Output the [X, Y] coordinate of the center of the cell containing the given text.  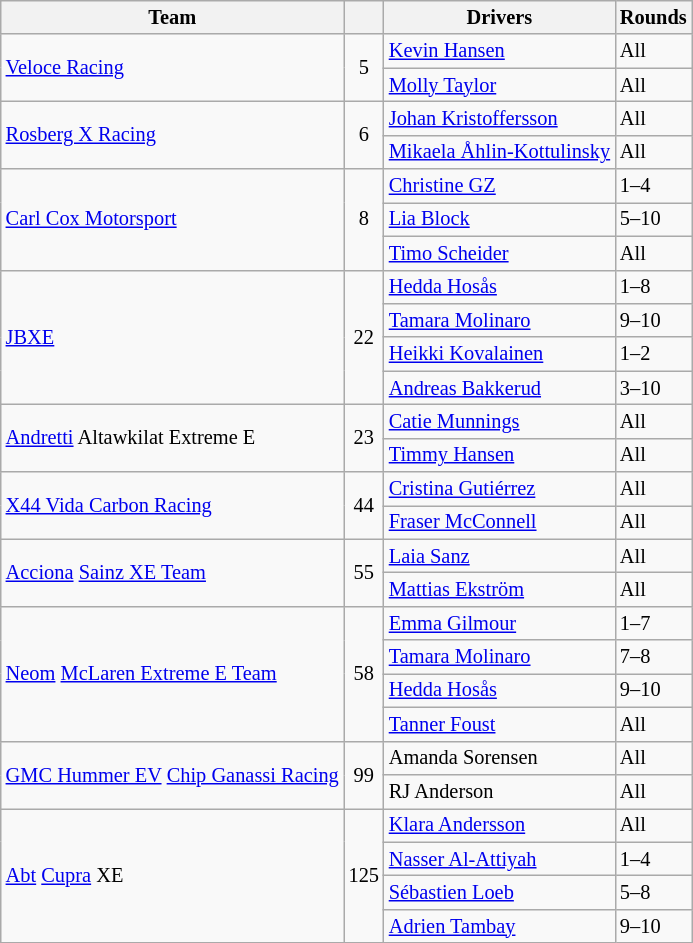
Fraser McConnell [500, 522]
Rounds [654, 17]
5–8 [654, 892]
125 [364, 876]
Carl Cox Motorsport [172, 220]
Veloce Racing [172, 68]
55 [364, 572]
5–10 [654, 219]
3–10 [654, 388]
X44 Vida Carbon Racing [172, 506]
23 [364, 438]
Christine GZ [500, 186]
Drivers [500, 17]
Team [172, 17]
Heikki Kovalainen [500, 354]
Abt Cupra XE [172, 876]
1–2 [654, 354]
1–8 [654, 287]
Mikaela Åhlin-Kottulinsky [500, 152]
Rosberg X Racing [172, 134]
Neom McLaren Extreme E Team [172, 674]
Adrien Tambay [500, 926]
Timmy Hansen [500, 455]
Mattias Ekström [500, 589]
22 [364, 338]
8 [364, 220]
6 [364, 134]
Kevin Hansen [500, 51]
Cristina Gutiérrez [500, 489]
Johan Kristoffersson [500, 118]
1–7 [654, 623]
Acciona Sainz XE Team [172, 572]
44 [364, 506]
Tanner Foust [500, 724]
Lia Block [500, 219]
GMC Hummer EV Chip Ganassi Racing [172, 774]
7–8 [654, 657]
Nasser Al-Attiyah [500, 859]
Timo Scheider [500, 253]
5 [364, 68]
RJ Anderson [500, 791]
Andreas Bakkerud [500, 388]
Emma Gilmour [500, 623]
Molly Taylor [500, 85]
JBXE [172, 338]
Andretti Altawkilat Extreme E [172, 438]
Sébastien Loeb [500, 892]
Klara Andersson [500, 825]
Laia Sanz [500, 556]
99 [364, 774]
Catie Munnings [500, 421]
Amanda Sorensen [500, 758]
58 [364, 674]
